Pinpoint the cell where the given text exists, returning its [x, y] midpoint coordinate. 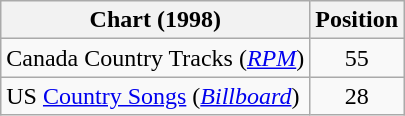
Canada Country Tracks (RPM) [156, 58]
US Country Songs (Billboard) [156, 96]
Position [357, 20]
Chart (1998) [156, 20]
28 [357, 96]
55 [357, 58]
